Determine the (x, y) coordinate at the center of the cell enclosing the given text.  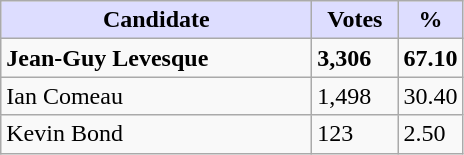
123 (355, 134)
Kevin Bond (156, 134)
1,498 (355, 96)
67.10 (430, 58)
Candidate (156, 20)
2.50 (430, 134)
% (430, 20)
Votes (355, 20)
3,306 (355, 58)
Jean-Guy Levesque (156, 58)
30.40 (430, 96)
Ian Comeau (156, 96)
